Output the [X, Y] coordinate of the center of the cell containing the given text.  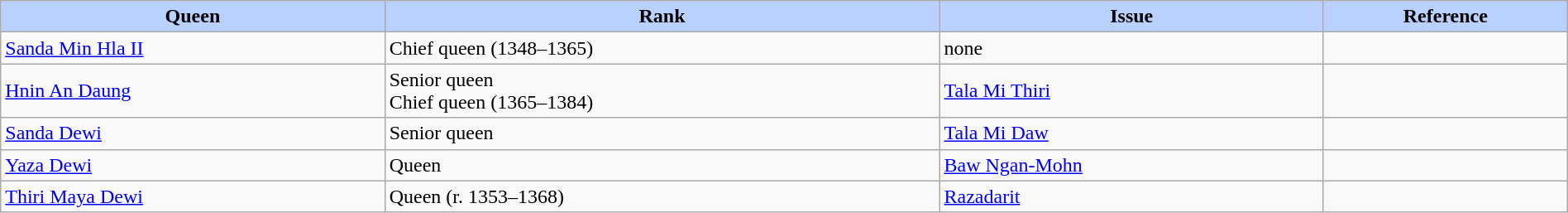
Razadarit [1131, 196]
Sanda Dewi [193, 133]
Thiri Maya Dewi [193, 196]
Tala Mi Thiri [1131, 91]
Yaza Dewi [193, 165]
Senior queen Chief queen (1365–1384) [662, 91]
Issue [1131, 17]
Sanda Min Hla II [193, 48]
Baw Ngan-Mohn [1131, 165]
Queen (r. 1353–1368) [662, 196]
Hnin An Daung [193, 91]
Senior queen [662, 133]
Reference [1446, 17]
Rank [662, 17]
none [1131, 48]
Tala Mi Daw [1131, 133]
Chief queen (1348–1365) [662, 48]
